Provide the (x, y) coordinate of the cell's center where the given text is located.  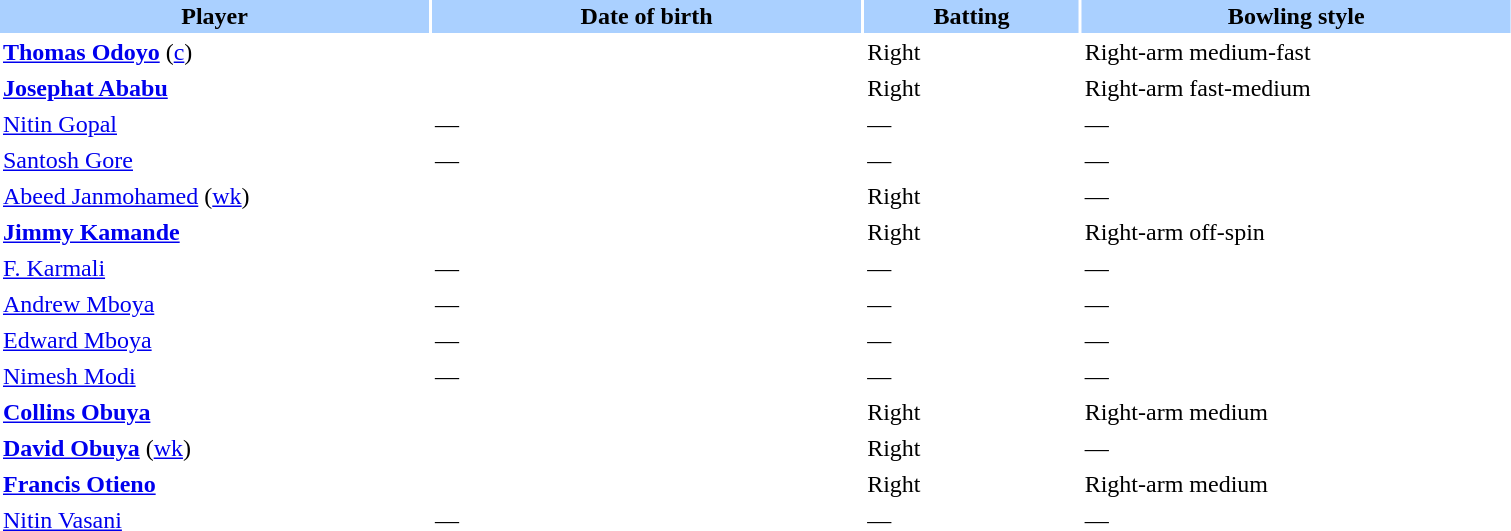
Batting (972, 16)
Right-arm fast-medium (1296, 88)
Jimmy Kamande (214, 232)
Right-arm off-spin (1296, 232)
Thomas Odoyo (c) (214, 52)
Josephat Ababu (214, 88)
Abeed Janmohamed (wk) (214, 196)
Andrew Mboya (214, 304)
Santosh Gore (214, 160)
Player (214, 16)
Right-arm medium-fast (1296, 52)
Nimesh Modi (214, 376)
Edward Mboya (214, 340)
Date of birth (646, 16)
Francis Otieno (214, 484)
F. Karmali (214, 268)
Nitin Gopal (214, 124)
Bowling style (1296, 16)
David Obuya (wk) (214, 448)
Collins Obuya (214, 412)
